Locate the cell with the specified text and output its [X, Y] center coordinate. 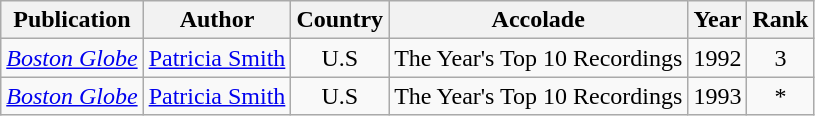
* [780, 96]
Rank [780, 20]
Accolade [538, 20]
3 [780, 58]
Publication [72, 20]
Country [340, 20]
1993 [718, 96]
Author [217, 20]
1992 [718, 58]
Year [718, 20]
